Provide the (x, y) coordinate of the cell's center where the given text is located.  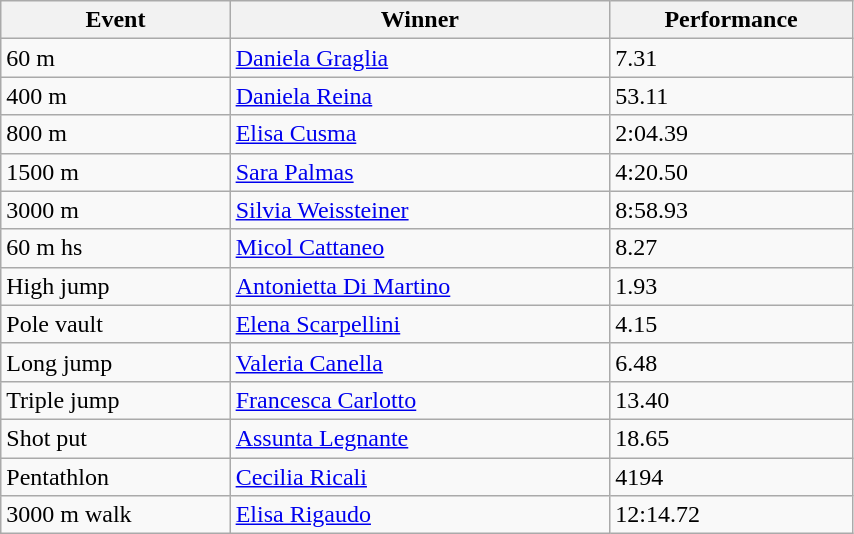
60 m hs (116, 248)
8:58.93 (732, 210)
7.31 (732, 58)
4194 (732, 477)
53.11 (732, 96)
Elisa Cusma (420, 134)
Elisa Rigaudo (420, 515)
Cecilia Ricali (420, 477)
Pole vault (116, 324)
Francesca Carlotto (420, 400)
Assunta Legnante (420, 438)
800 m (116, 134)
Shot put (116, 438)
Daniela Reina (420, 96)
Triple jump (116, 400)
400 m (116, 96)
Sara Palmas (420, 172)
8.27 (732, 248)
4.15 (732, 324)
Daniela Graglia (420, 58)
Elena Scarpellini (420, 324)
Event (116, 20)
4:20.50 (732, 172)
Performance (732, 20)
3000 m walk (116, 515)
Winner (420, 20)
2:04.39 (732, 134)
Antonietta Di Martino (420, 286)
6.48 (732, 362)
1.93 (732, 286)
High jump (116, 286)
13.40 (732, 400)
Micol Cattaneo (420, 248)
18.65 (732, 438)
Long jump (116, 362)
1500 m (116, 172)
Silvia Weissteiner (420, 210)
3000 m (116, 210)
12:14.72 (732, 515)
Valeria Canella (420, 362)
Pentathlon (116, 477)
60 m (116, 58)
